For the text-containing cell, return its midpoint in [X, Y] coordinate format. 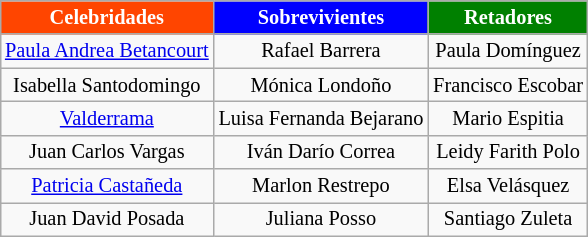
Isabella Santodomingo [107, 85]
Juan David Posada [107, 219]
Luisa Fernanda Bejarano [322, 118]
Santiago Zuleta [508, 219]
Paula Andrea Betancourt [107, 51]
Marlon Restrepo [322, 186]
Elsa Velásquez [508, 186]
Juan Carlos Vargas [107, 152]
Sobrevivientes [322, 17]
Retadores [508, 17]
Iván Darío Correa [322, 152]
Celebridades [107, 17]
Juliana Posso [322, 219]
Paula Domínguez [508, 51]
Mario Espitia [508, 118]
Leidy Farith Polo [508, 152]
Valderrama [107, 118]
Francisco Escobar [508, 85]
Mónica Londoño [322, 85]
Rafael Barrera [322, 51]
Patricia Castañeda [107, 186]
